For the text-containing cell, return its midpoint in [X, Y] coordinate format. 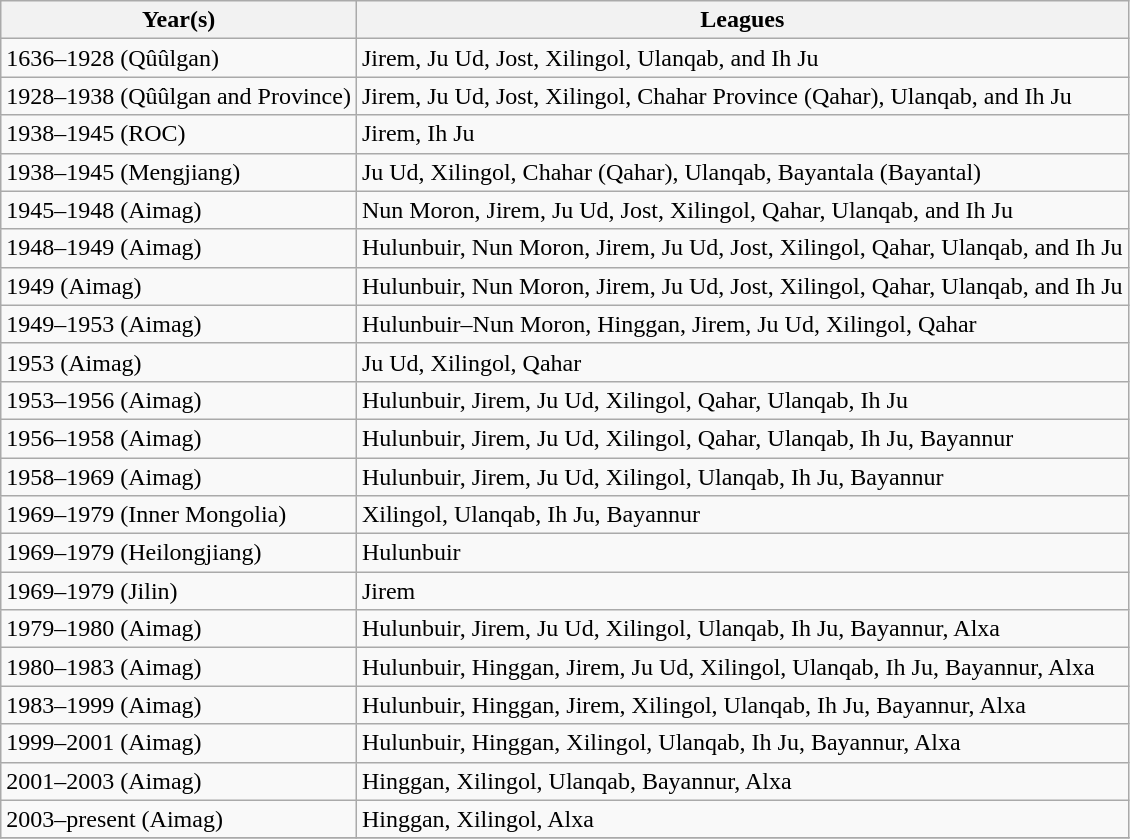
2001–2003 (Aimag) [179, 781]
1969–1979 (Heilongjiang) [179, 553]
Xilingol, Ulanqab, Ih Ju, Bayannur [742, 515]
1956–1958 (Aimag) [179, 438]
1636–1928 (Qûûlgan) [179, 58]
1958–1969 (Aimag) [179, 477]
Jirem, Ju Ud, Jost, Xilingol, Ulanqab, and Ih Ju [742, 58]
Jirem, Ih Ju [742, 134]
1983–1999 (Aimag) [179, 705]
1938–1945 (ROC) [179, 134]
1938–1945 (Mengjiang) [179, 172]
1969–1979 (Inner Mongolia) [179, 515]
1948–1949 (Aimag) [179, 248]
Hulunbuir, Jirem, Ju Ud, Xilingol, Qahar, Ulanqab, Ih Ju, Bayannur [742, 438]
Hinggan, Xilingol, Ulanqab, Bayannur, Alxa [742, 781]
Hulunbuir, Jirem, Ju Ud, Xilingol, Ulanqab, Ih Ju, Bayannur, Alxa [742, 629]
Jirem, Ju Ud, Jost, Xilingol, Chahar Province (Qahar), Ulanqab, and Ih Ju [742, 96]
Hulunbuir, Jirem, Ju Ud, Xilingol, Ulanqab, Ih Ju, Bayannur [742, 477]
1980–1983 (Aimag) [179, 667]
2003–present (Aimag) [179, 819]
Jirem [742, 591]
Hulunbuir, Hinggan, Xilingol, Ulanqab, Ih Ju, Bayannur, Alxa [742, 743]
Hulunbuir, Hinggan, Jirem, Ju Ud, Xilingol, Ulanqab, Ih Ju, Bayannur, Alxa [742, 667]
1949–1953 (Aimag) [179, 324]
1928–1938 (Qûûlgan and Province) [179, 96]
Nun Moron, Jirem, Ju Ud, Jost, Xilingol, Qahar, Ulanqab, and Ih Ju [742, 210]
Ju Ud, Xilingol, Chahar (Qahar), Ulanqab, Bayantala (Bayantal) [742, 172]
Hulunbuir–Nun Moron, Hinggan, Jirem, Ju Ud, Xilingol, Qahar [742, 324]
1953 (Aimag) [179, 362]
1969–1979 (Jilin) [179, 591]
Hinggan, Xilingol, Alxa [742, 819]
Hulunbuir [742, 553]
1953–1956 (Aimag) [179, 400]
1945–1948 (Aimag) [179, 210]
1949 (Aimag) [179, 286]
1979–1980 (Aimag) [179, 629]
Ju Ud, Xilingol, Qahar [742, 362]
Year(s) [179, 20]
Leagues [742, 20]
Hulunbuir, Hinggan, Jirem, Xilingol, Ulanqab, Ih Ju, Bayannur, Alxa [742, 705]
Hulunbuir, Jirem, Ju Ud, Xilingol, Qahar, Ulanqab, Ih Ju [742, 400]
1999–2001 (Aimag) [179, 743]
